Return (X, Y) of the center of cell containing provided text 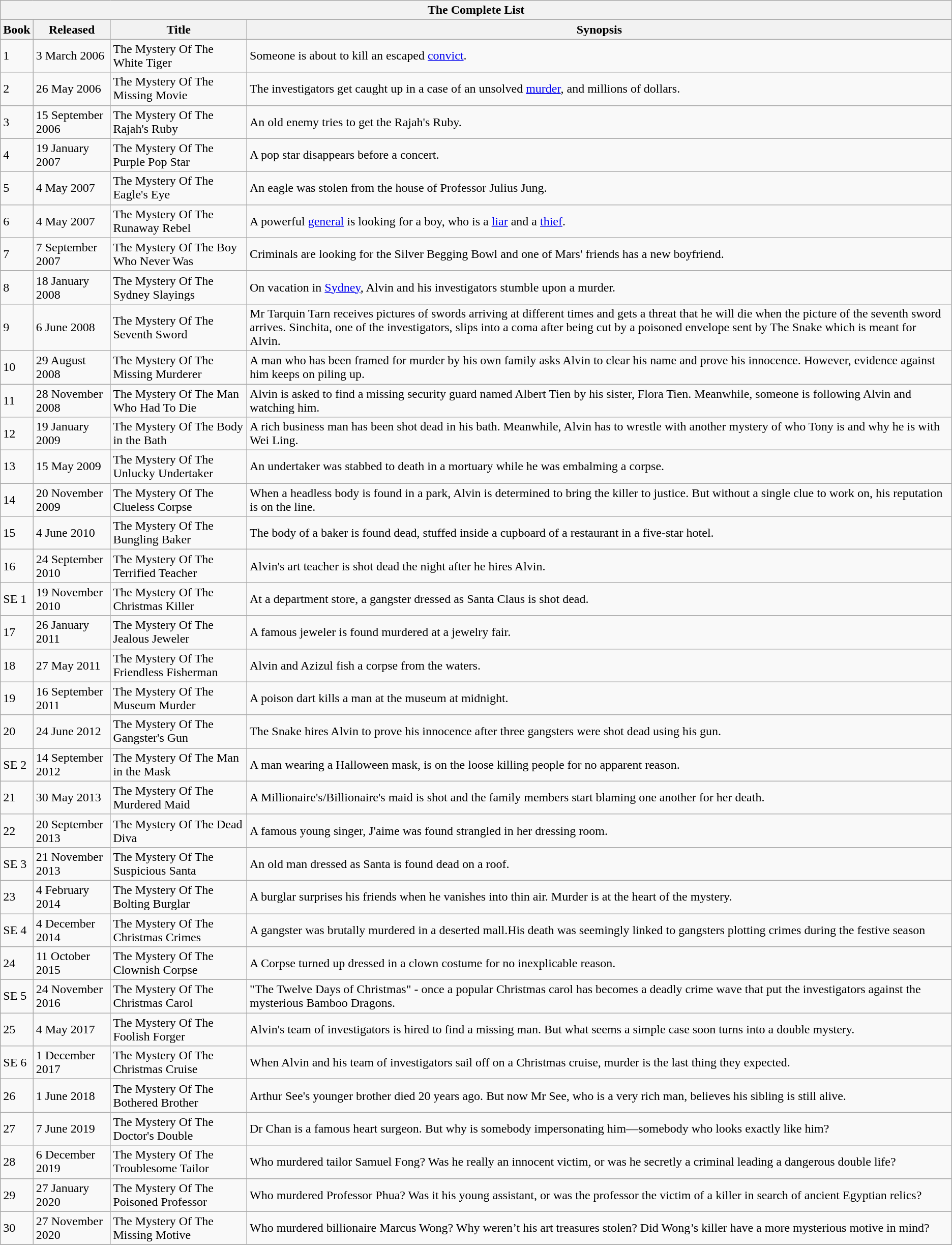
4 December 2014 (72, 930)
Who murdered Professor Phua? Was it his young assistant, or was the professor the victim of a killer in search of ancient Egyptian relics? (599, 1195)
The Mystery Of The Missing Murderer (179, 367)
7 June 2019 (72, 1128)
Dr Chan is a famous heart surgeon. But why is somebody impersonating him—somebody who looks exactly like him? (599, 1128)
2 (17, 89)
Released (72, 30)
The Mystery Of The Boy Who Never Was (179, 254)
28 November 2008 (72, 400)
The Mystery Of The Museum Murder (179, 698)
The Mystery Of The Purple Pop Star (179, 155)
13 (17, 467)
Synopsis (599, 30)
27 May 2011 (72, 665)
5 (17, 188)
A gangster was brutally murdered in a deserted mall.His death was seemingly linked to gangsters plotting crimes during the festive season (599, 930)
The Mystery Of The Poisoned Professor (179, 1195)
24 June 2012 (72, 732)
The Mystery Of The Clueless Corpse (179, 500)
3 March 2006 (72, 56)
The Mystery Of The Body in the Bath (179, 433)
19 January 2007 (72, 155)
9 (17, 327)
27 November 2020 (72, 1228)
The Mystery Of The Unlucky Undertaker (179, 467)
Alvin's team of investigators is hired to find a missing man. But what seems a simple case soon turns into a double mystery. (599, 1030)
22 (17, 830)
A man wearing a Halloween mask, is on the loose killing people for no apparent reason. (599, 764)
30 (17, 1228)
6 (17, 221)
SE 1 (17, 599)
The Mystery Of The Bolting Burglar (179, 896)
Title (179, 30)
7 (17, 254)
27 (17, 1128)
6 December 2019 (72, 1162)
The Mystery Of The Jealous Jeweler (179, 632)
Who murdered billionaire Marcus Wong? Why weren’t his art treasures stolen? Did Wong’s killer have a more mysterious motive in mind? (599, 1228)
21 November 2013 (72, 864)
The Mystery Of The Man Who Had To Die (179, 400)
A Millionaire's/Billionaire's maid is shot and the family members start blaming one another for her death. (599, 798)
Book (17, 30)
The Mystery Of The Christmas Cruise (179, 1062)
The Mystery Of The Man in the Mask (179, 764)
The Mystery Of The Murdered Maid (179, 798)
An old enemy tries to get the Rajah's Ruby. (599, 122)
The Mystery Of The Bothered Brother (179, 1096)
3 (17, 122)
29 August 2008 (72, 367)
19 January 2009 (72, 433)
The Mystery Of The Christmas Crimes (179, 930)
The Mystery Of The Missing Motive (179, 1228)
18 January 2008 (72, 287)
SE 2 (17, 764)
The Mystery Of The Troublesome Tailor (179, 1162)
19 (17, 698)
The Mystery Of The Doctor's Double (179, 1128)
26 (17, 1096)
4 February 2014 (72, 896)
8 (17, 287)
14 (17, 500)
The Mystery Of The Christmas Carol (179, 996)
The Mystery Of The Rajah's Ruby (179, 122)
1 (17, 56)
The Mystery Of The Seventh Sword (179, 327)
24 November 2016 (72, 996)
The Mystery Of The Foolish Forger (179, 1030)
24 September 2010 (72, 566)
Arthur See's younger brother died 20 years ago. But now Mr See, who is a very rich man, believes his sibling is still alive. (599, 1096)
15 September 2006 (72, 122)
An old man dressed as Santa is found dead on a roof. (599, 864)
25 (17, 1030)
20 September 2013 (72, 830)
17 (17, 632)
The investigators get caught up in a case of an unsolved murder, and millions of dollars. (599, 89)
SE 5 (17, 996)
The Mystery Of The Terrified Teacher (179, 566)
The Mystery Of The Clownish Corpse (179, 964)
The Mystery Of The Bungling Baker (179, 533)
1 December 2017 (72, 1062)
26 May 2006 (72, 89)
The Mystery Of The Friendless Fisherman (179, 665)
7 September 2007 (72, 254)
SE 4 (17, 930)
A powerful general is looking for a boy, who is a liar and a thief. (599, 221)
10 (17, 367)
The Mystery Of The Gangster's Gun (179, 732)
On vacation in Sydney, Alvin and his investigators stumble upon a murder. (599, 287)
The Mystery Of The Missing Movie (179, 89)
A famous young singer, J'aime was found strangled in her dressing room. (599, 830)
The Mystery Of The Dead Diva (179, 830)
6 June 2008 (72, 327)
A rich business man has been shot dead in his bath. Meanwhile, Alvin has to wrestle with another mystery of who Tony is and why he is with Wei Ling. (599, 433)
A famous jeweler is found murdered at a jewelry fair. (599, 632)
The Mystery Of The Eagle's Eye (179, 188)
15 (17, 533)
28 (17, 1162)
Alvin is asked to find a missing security guard named Albert Tien by his sister, Flora Tien. Meanwhile, someone is following Alvin and watching him. (599, 400)
The Snake hires Alvin to prove his innocence after three gangsters were shot dead using his gun. (599, 732)
16 September 2011 (72, 698)
Someone is about to kill an escaped convict. (599, 56)
SE 6 (17, 1062)
21 (17, 798)
30 May 2013 (72, 798)
SE 3 (17, 864)
The Complete List (476, 10)
The Mystery Of The White Tiger (179, 56)
An eagle was stolen from the house of Professor Julius Jung. (599, 188)
Alvin and Azizul fish a corpse from the waters. (599, 665)
27 January 2020 (72, 1195)
18 (17, 665)
12 (17, 433)
The Mystery Of The Christmas Killer (179, 599)
A poison dart kills a man at the museum at midnight. (599, 698)
4 (17, 155)
11 (17, 400)
4 May 2017 (72, 1030)
20 November 2009 (72, 500)
24 (17, 964)
The body of a baker is found dead, stuffed inside a cupboard of a restaurant in a five-star hotel. (599, 533)
The Mystery Of The Sydney Slayings (179, 287)
1 June 2018 (72, 1096)
At a department store, a gangster dressed as Santa Claus is shot dead. (599, 599)
Who murdered tailor Samuel Fong? Was he really an innocent victim, or was he secretly a criminal leading a dangerous double life? (599, 1162)
20 (17, 732)
4 June 2010 (72, 533)
A burglar surprises his friends when he vanishes into thin air. Murder is at the heart of the mystery. (599, 896)
11 October 2015 (72, 964)
Criminals are looking for the Silver Begging Bowl and one of Mars' friends has a new boyfriend. (599, 254)
16 (17, 566)
26 January 2011 (72, 632)
When Alvin and his team of investigators sail off on a Christmas cruise, murder is the last thing they expected. (599, 1062)
19 November 2010 (72, 599)
A Corpse turned up dressed in a clown costume for no inexplicable reason. (599, 964)
The Mystery Of The Runaway Rebel (179, 221)
An undertaker was stabbed to death in a mortuary while he was embalming a corpse. (599, 467)
A pop star disappears before a concert. (599, 155)
14 September 2012 (72, 764)
29 (17, 1195)
Alvin's art teacher is shot dead the night after he hires Alvin. (599, 566)
23 (17, 896)
15 May 2009 (72, 467)
The Mystery Of The Suspicious Santa (179, 864)
